Pinpoint the cell where the given text exists, returning its [X, Y] midpoint coordinate. 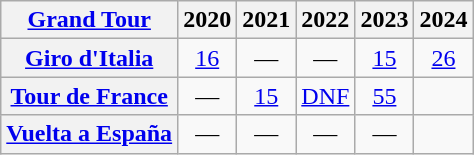
Vuelta a España [90, 134]
Grand Tour [90, 20]
55 [384, 96]
16 [208, 58]
Giro d'Italia [90, 58]
2024 [444, 20]
2023 [384, 20]
2022 [326, 20]
2020 [208, 20]
Tour de France [90, 96]
2021 [266, 20]
26 [444, 58]
DNF [326, 96]
